Extract the (x, y) coordinate from the center of the cell holding the provided text.  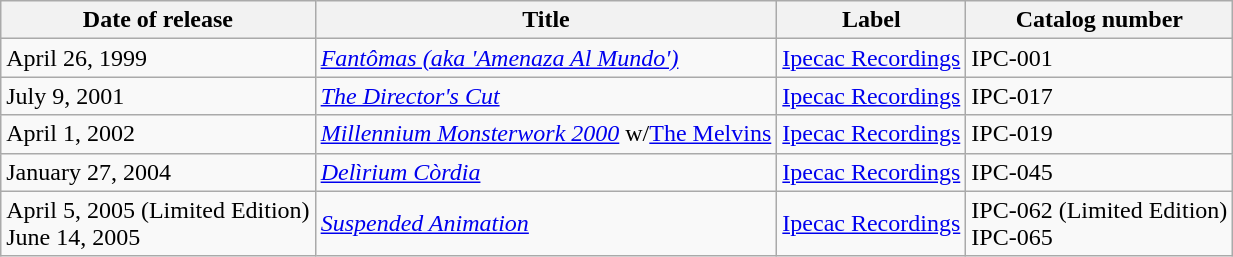
Delìrium Còrdia (546, 172)
Label (872, 20)
The Director's Cut (546, 96)
Catalog number (1100, 20)
April 5, 2005 (Limited Edition)June 14, 2005 (158, 224)
January 27, 2004 (158, 172)
Millennium Monsterwork 2000 w/The Melvins (546, 134)
IPC-001 (1100, 58)
IPC-017 (1100, 96)
Suspended Animation (546, 224)
Date of release (158, 20)
Title (546, 20)
Fantômas (aka 'Amenaza Al Mundo') (546, 58)
April 1, 2002 (158, 134)
IPC-045 (1100, 172)
IPC-062 (Limited Edition)IPC-065 (1100, 224)
July 9, 2001 (158, 96)
April 26, 1999 (158, 58)
IPC-019 (1100, 134)
